Pinpoint the cell where the given text exists, returning its (X, Y) midpoint coordinate. 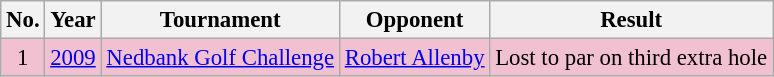
Opponent (414, 20)
2009 (73, 58)
1 (23, 58)
Tournament (220, 20)
Lost to par on third extra hole (632, 58)
Nedbank Golf Challenge (220, 58)
Year (73, 20)
Result (632, 20)
No. (23, 20)
Robert Allenby (414, 58)
